Output the [x, y] coordinate of the center of the cell containing the given text.  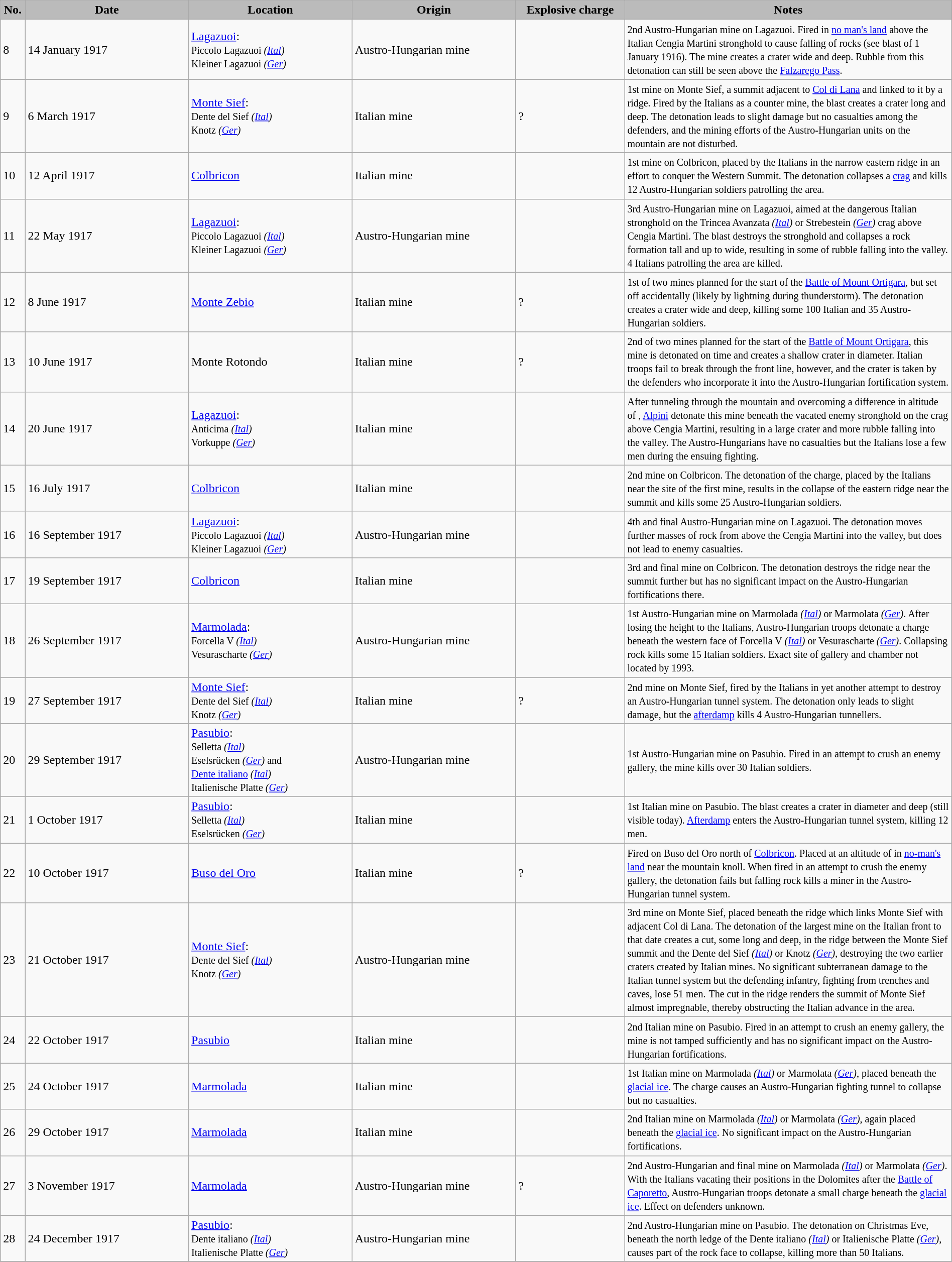
Explosive charge [570, 10]
16 [13, 534]
14 January 1917 [107, 49]
22 October 1917 [107, 1040]
22 May 1917 [107, 236]
Monte Rotondo [271, 362]
Origin [434, 10]
18 [13, 640]
Pasubio: Selletta (Ital) Eselsrücken (Ger) [271, 820]
24 December 1917 [107, 1238]
Pasubio: Selletta (Ital) Eselsrücken (Ger) and Dente italiano (Ital) Italienische Platte (Ger) [271, 760]
8 [13, 49]
Notes [788, 10]
10 October 1917 [107, 873]
23 [13, 960]
No. [13, 10]
Pasubio: Dente italiano (Ital) Italienische Platte (Ger) [271, 1238]
26 September 1917 [107, 640]
24 [13, 1040]
Pasubio [271, 1040]
19 September 1917 [107, 581]
1 October 1917 [107, 820]
25 [13, 1086]
10 June 1917 [107, 362]
Buso del Oro [271, 873]
Marmolada: Forcella V (Ital) Vesurascharte (Ger) [271, 640]
13 [13, 362]
21 October 1917 [107, 960]
14 [13, 428]
29 October 1917 [107, 1132]
10 [13, 176]
24 October 1917 [107, 1086]
11 [13, 236]
1st Austro-Hungarian mine on Pasubio. Fired in an attempt to crush an enemy gallery, the mine kills over 30 Italian soldiers. [788, 760]
27 [13, 1185]
26 [13, 1132]
9 [13, 116]
17 [13, 581]
27 September 1917 [107, 700]
12 April 1917 [107, 176]
22 [13, 873]
8 June 1917 [107, 302]
16 July 1917 [107, 488]
3 November 1917 [107, 1185]
16 September 1917 [107, 534]
20 [13, 760]
20 June 1917 [107, 428]
Location [271, 10]
21 [13, 820]
Lagazuoi: Anticima (Ital) Vorkuppe (Ger) [271, 428]
19 [13, 700]
Monte Zebio [271, 302]
29 September 1917 [107, 760]
Date [107, 10]
12 [13, 302]
6 March 1917 [107, 116]
15 [13, 488]
28 [13, 1238]
